Identify which cell holds the provided text, then report its [x, y] central coordinate. 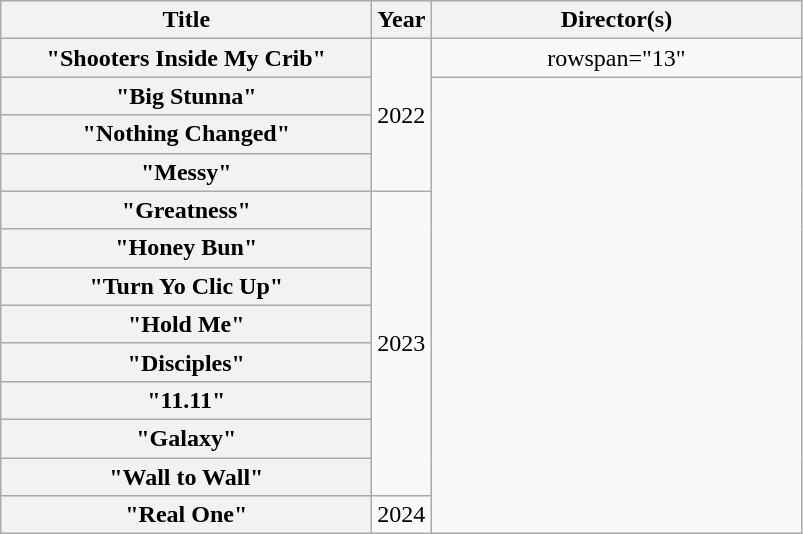
2022 [402, 115]
Title [186, 20]
"Hold Me" [186, 324]
Director(s) [616, 20]
"11.11" [186, 400]
"Galaxy" [186, 438]
2023 [402, 343]
2024 [402, 515]
"Nothing Changed" [186, 134]
"Honey Bun" [186, 248]
"Disciples" [186, 362]
Year [402, 20]
"Shooters Inside My Crib" [186, 58]
"Messy" [186, 172]
"Wall to Wall" [186, 477]
rowspan="13" [616, 58]
"Big Stunna" [186, 96]
"Greatness" [186, 210]
"Turn Yo Clic Up" [186, 286]
"Real One" [186, 515]
